Scan for the cell matching the given text and deliver its (X, Y) coordinate at center. 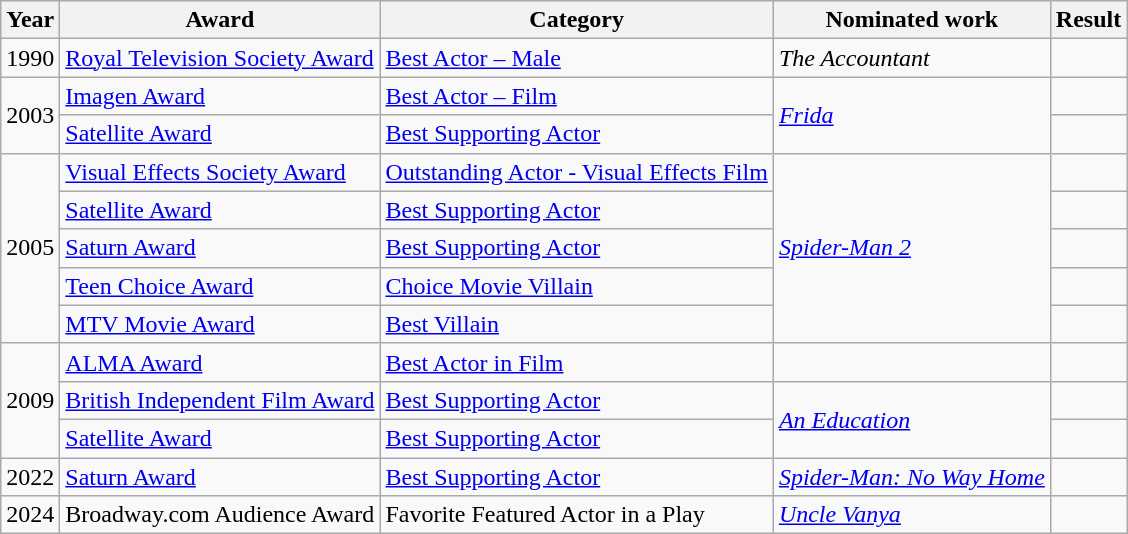
Uncle Vanya (912, 515)
Broadway.com Audience Award (220, 515)
Result (1088, 20)
Outstanding Actor - Visual Effects Film (576, 172)
Spider-Man: No Way Home (912, 477)
2022 (30, 477)
2009 (30, 400)
Spider-Man 2 (912, 248)
2024 (30, 515)
The Accountant (912, 58)
Royal Television Society Award (220, 58)
An Education (912, 419)
Frida (912, 115)
Best Actor – Film (576, 96)
Best Actor – Male (576, 58)
Best Villain (576, 324)
Favorite Featured Actor in a Play (576, 515)
Award (220, 20)
Imagen Award (220, 96)
British Independent Film Award (220, 400)
Choice Movie Villain (576, 286)
Nominated work (912, 20)
Visual Effects Society Award (220, 172)
MTV Movie Award (220, 324)
2003 (30, 115)
2005 (30, 248)
Year (30, 20)
1990 (30, 58)
ALMA Award (220, 362)
Best Actor in Film (576, 362)
Teen Choice Award (220, 286)
Category (576, 20)
